Provide the (X, Y) coordinate of the cell's center where the given text is located.  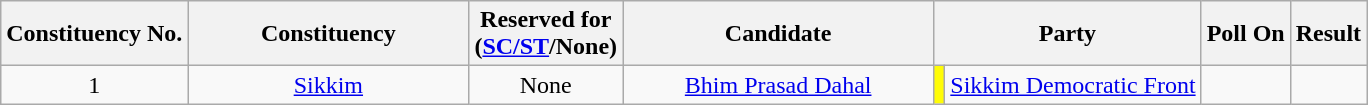
Bhim Prasad Dahal (778, 85)
Party (1068, 34)
Constituency (328, 34)
Constituency No. (94, 34)
Candidate (778, 34)
None (546, 85)
Poll On (1246, 34)
Sikkim (328, 85)
1 (94, 85)
Sikkim Democratic Front (1073, 85)
Result (1328, 34)
Reserved for(SC/ST/None) (546, 34)
